Capture the cell that displays the provided text and extract its (X, Y) central coordinate. 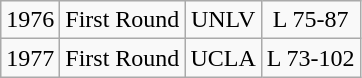
1976 (30, 20)
L 73-102 (310, 58)
L 75-87 (310, 20)
UCLA (223, 58)
1977 (30, 58)
UNLV (223, 20)
